Return the (X, Y) coordinate for the center point of the cell that contains the specified text.  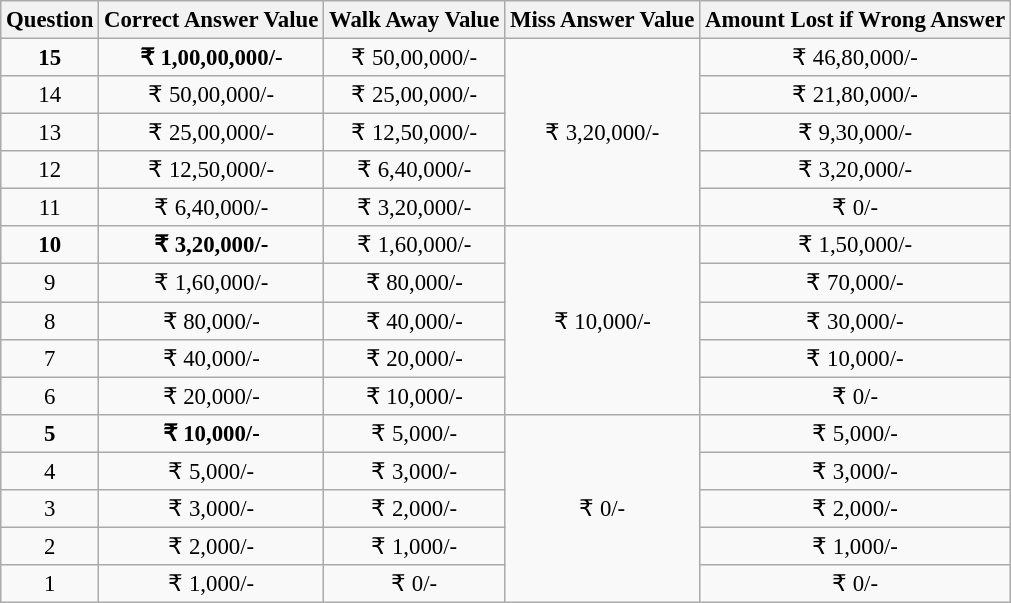
₹ 1,00,00,000/- (212, 58)
₹ 9,30,000/- (856, 133)
12 (50, 170)
Correct Answer Value (212, 20)
Walk Away Value (414, 20)
₹ 30,000/- (856, 321)
7 (50, 358)
8 (50, 321)
14 (50, 95)
Miss Answer Value (602, 20)
2 (50, 546)
₹ 21,80,000/- (856, 95)
11 (50, 208)
Amount Lost if Wrong Answer (856, 20)
₹ 46,80,000/- (856, 58)
10 (50, 245)
5 (50, 433)
4 (50, 471)
Question (50, 20)
13 (50, 133)
₹ 1,50,000/- (856, 245)
3 (50, 509)
1 (50, 584)
6 (50, 396)
15 (50, 58)
₹ 70,000/- (856, 283)
9 (50, 283)
